For the text-containing cell, return its midpoint in [x, y] coordinate format. 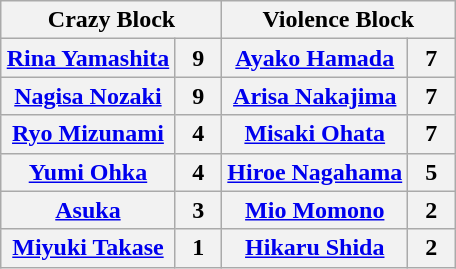
Misaki Ohata [315, 134]
Mio Momono [315, 210]
Yumi Ohka [88, 172]
Ryo Mizunami [88, 134]
Arisa Nakajima [315, 96]
Ayako Hamada [315, 58]
5 [432, 172]
Rina Yamashita [88, 58]
Hikaru Shida [315, 248]
Miyuki Takase [88, 248]
Hiroe Nagahama [315, 172]
Violence Block [338, 20]
1 [198, 248]
Nagisa Nozaki [88, 96]
Crazy Block [112, 20]
Asuka [88, 210]
3 [198, 210]
